Return the [X, Y] coordinate for the center point of the cell that contains the specified text.  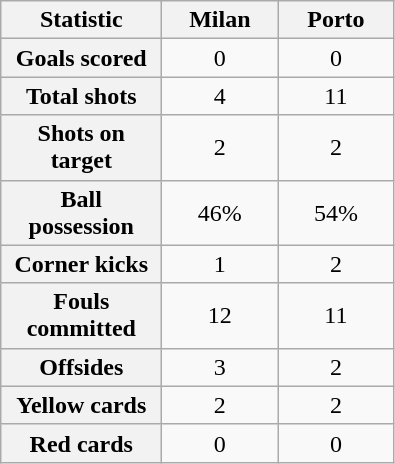
Total shots [82, 96]
Ball possession [82, 212]
3 [220, 367]
Milan [220, 20]
4 [220, 96]
1 [220, 264]
Goals scored [82, 58]
Red cards [82, 443]
Statistic [82, 20]
Yellow cards [82, 405]
12 [220, 316]
Shots on target [82, 148]
Porto [336, 20]
46% [220, 212]
Corner kicks [82, 264]
54% [336, 212]
Fouls committed [82, 316]
Offsides [82, 367]
